Locate the cell with the specified text and output its (x, y) center coordinate. 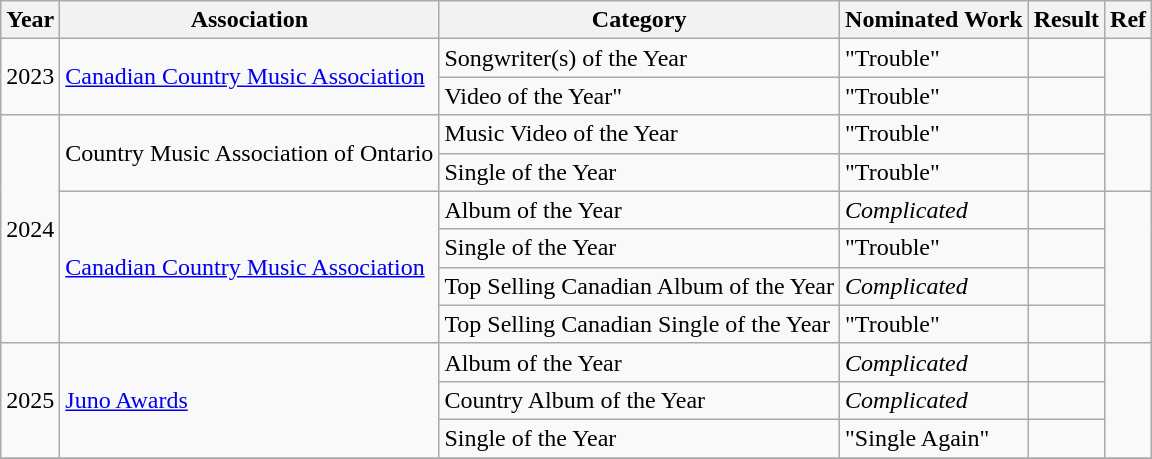
Country Music Association of Ontario (250, 153)
Category (640, 20)
2024 (30, 229)
Music Video of the Year (640, 134)
2025 (30, 400)
Country Album of the Year (640, 400)
Ref (1128, 20)
Top Selling Canadian Single of the Year (640, 324)
Nominated Work (934, 20)
"Single Again" (934, 438)
Association (250, 20)
Songwriter(s) of the Year (640, 58)
Top Selling Canadian Album of the Year (640, 286)
Juno Awards (250, 400)
2023 (30, 77)
Year (30, 20)
Result (1066, 20)
Video of the Year" (640, 96)
